Detect which cell encompasses the target text, then output its (x, y) center coordinate. 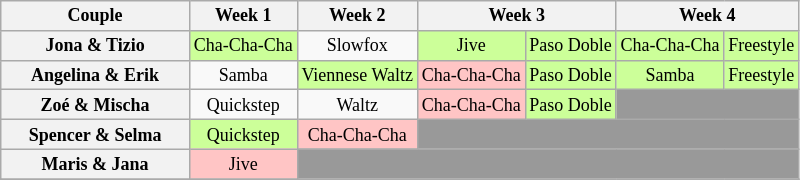
Week 2 (357, 16)
Spencer & Selma (96, 134)
Zoé & Mischa (96, 105)
Maris & Jana (96, 164)
Slowfox (357, 45)
Couple (96, 16)
Angelina & Erik (96, 75)
Jona & Tizio (96, 45)
Week 1 (243, 16)
Waltz (357, 105)
Week 3 (516, 16)
Viennese Waltz (357, 75)
Week 4 (707, 16)
